Determine the (X, Y) coordinate at the center of the cell enclosing the given text.  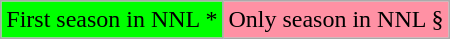
Only season in NNL § (336, 20)
First season in NNL * (112, 20)
